Find where the given text appears and provide that cell's center as (X, Y) coordinate. 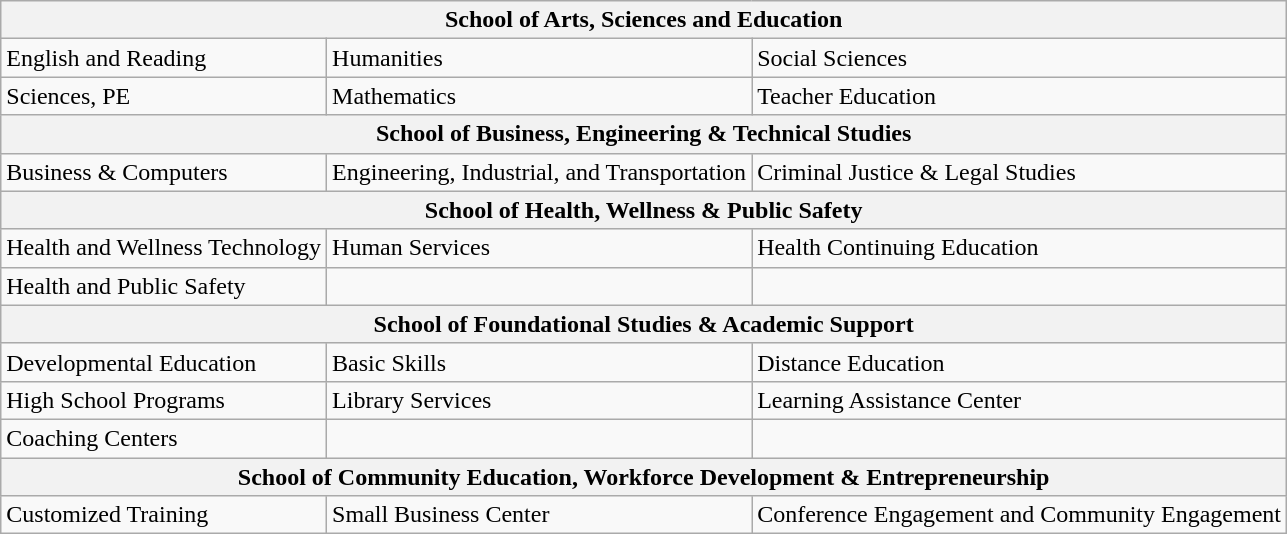
School of Foundational Studies & Academic Support (644, 324)
Mathematics (540, 96)
English and Reading (164, 58)
Learning Assistance Center (1020, 400)
Small Business Center (540, 515)
School of Health, Wellness & Public Safety (644, 210)
School of Arts, Sciences and Education (644, 20)
Engineering, Industrial, and Transportation (540, 172)
Basic Skills (540, 362)
Conference Engagement and Community Engagement (1020, 515)
Health Continuing Education (1020, 248)
Distance Education (1020, 362)
Health and Wellness Technology (164, 248)
Developmental Education (164, 362)
Social Sciences (1020, 58)
Human Services (540, 248)
Health and Public Safety (164, 286)
Humanities (540, 58)
Library Services (540, 400)
School of Business, Engineering & Technical Studies (644, 134)
School of Community Education, Workforce Development & Entrepreneurship (644, 477)
Teacher Education (1020, 96)
Coaching Centers (164, 438)
High School Programs (164, 400)
Customized Training (164, 515)
Criminal Justice & Legal Studies (1020, 172)
Business & Computers (164, 172)
Sciences, PE (164, 96)
